Provide the (x, y) coordinate of the cell's center where the given text is located.  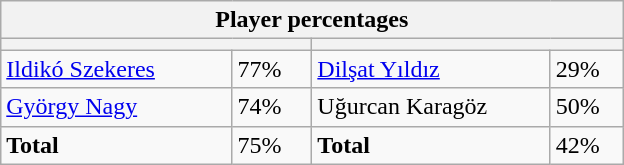
77% (272, 69)
74% (272, 107)
György Nagy (116, 107)
75% (272, 145)
42% (586, 145)
Player percentages (312, 20)
Dilşat Yıldız (431, 69)
Ildikó Szekeres (116, 69)
50% (586, 107)
Uğurcan Karagöz (431, 107)
29% (586, 69)
